Pinpoint the cell where the given text exists, returning its [x, y] midpoint coordinate. 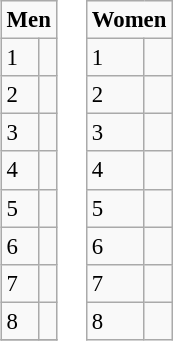
Women [128, 20]
Men [28, 20]
